Return [x, y] of the center of cell containing provided text 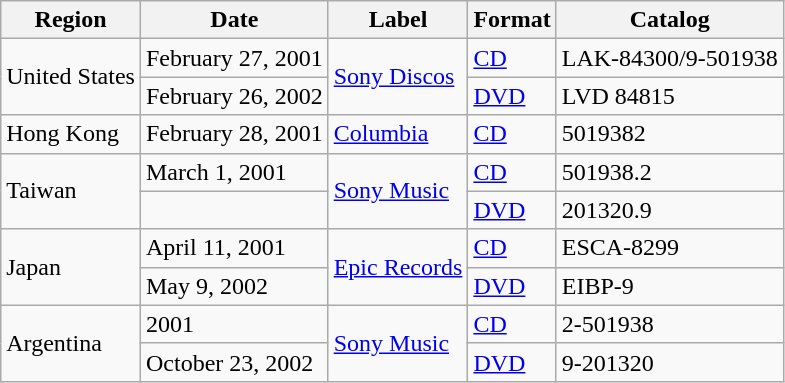
February 28, 2001 [234, 134]
201320.9 [670, 210]
Taiwan [71, 191]
February 26, 2002 [234, 96]
Columbia [398, 134]
Region [71, 20]
ESCA-8299 [670, 248]
Japan [71, 267]
9-201320 [670, 362]
May 9, 2002 [234, 286]
EIBP-9 [670, 286]
LVD 84815 [670, 96]
Format [512, 20]
5019382 [670, 134]
Sony Discos [398, 77]
501938.2 [670, 172]
Label [398, 20]
April 11, 2001 [234, 248]
Epic Records [398, 267]
February 27, 2001 [234, 58]
March 1, 2001 [234, 172]
2-501938 [670, 324]
Hong Kong [71, 134]
LAK-84300/9-501938 [670, 58]
Catalog [670, 20]
October 23, 2002 [234, 362]
2001 [234, 324]
Date [234, 20]
Argentina [71, 343]
United States [71, 77]
